Identify which cell holds the provided text, then report its (x, y) central coordinate. 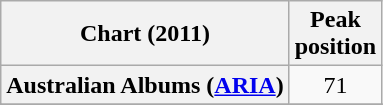
Australian Albums (ARIA) (145, 85)
Peakposition (335, 34)
71 (335, 85)
Chart (2011) (145, 34)
